Extract the (x, y) coordinate from the center of the cell holding the provided text.  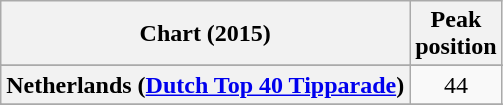
Chart (2015) (206, 34)
Netherlands (Dutch Top 40 Tipparade) (206, 85)
44 (456, 85)
Peak position (456, 34)
